Output the [x, y] coordinate of the center of the cell containing the given text.  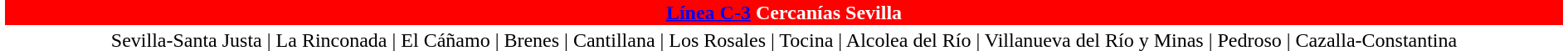
Línea C-3 Cercanías Sevilla [784, 13]
